Extract the (X, Y) coordinate from the center of the cell holding the provided text.  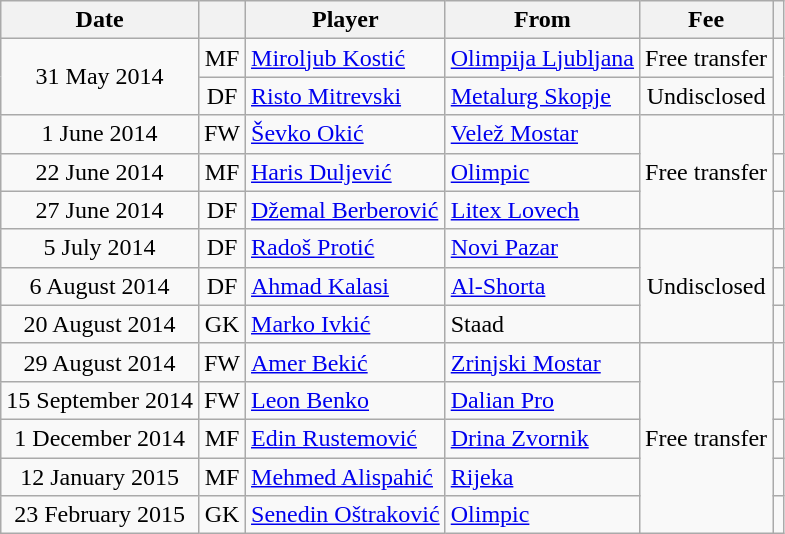
Drina Zvornik (542, 438)
5 July 2014 (100, 248)
Dalian Pro (542, 400)
29 August 2014 (100, 362)
From (542, 20)
20 August 2014 (100, 324)
Leon Benko (346, 400)
Staad (542, 324)
Haris Duljević (346, 172)
Olimpija Ljubljana (542, 58)
6 August 2014 (100, 286)
12 January 2015 (100, 477)
Amer Bekić (346, 362)
Metalurg Skopje (542, 96)
Senedin Oštraković (346, 515)
Novi Pazar (542, 248)
Mehmed Alispahić (346, 477)
15 September 2014 (100, 400)
Miroljub Kostić (346, 58)
Fee (706, 20)
1 December 2014 (100, 438)
Velež Mostar (542, 134)
Ahmad Kalasi (346, 286)
23 February 2015 (100, 515)
Edin Rustemović (346, 438)
Al-Shorta (542, 286)
Ševko Okić (346, 134)
31 May 2014 (100, 77)
22 June 2014 (100, 172)
Marko Ivkić (346, 324)
Radoš Protić (346, 248)
Player (346, 20)
Džemal Berberović (346, 210)
1 June 2014 (100, 134)
Risto Mitrevski (346, 96)
Zrinjski Mostar (542, 362)
27 June 2014 (100, 210)
Rijeka (542, 477)
Litex Lovech (542, 210)
Date (100, 20)
